Pinpoint the cell where the given text exists, returning its (X, Y) midpoint coordinate. 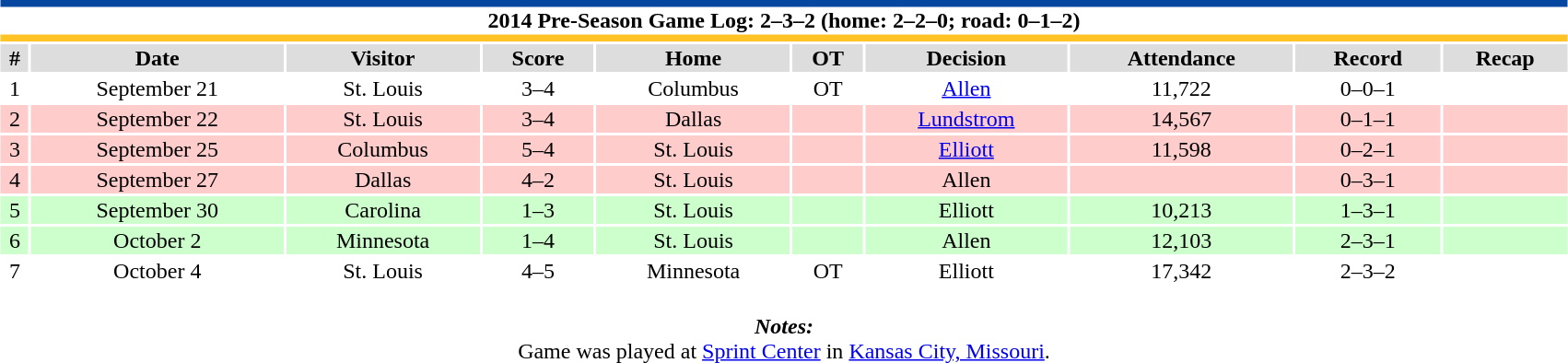
7 (15, 271)
September 25 (157, 149)
Visitor (382, 58)
October 2 (157, 240)
2 (15, 119)
September 30 (157, 210)
Date (157, 58)
6 (15, 240)
0–1–1 (1369, 119)
5–4 (538, 149)
September 22 (157, 119)
Carolina (382, 210)
14,567 (1181, 119)
2–3–2 (1369, 271)
September 27 (157, 180)
11,598 (1181, 149)
2014 Pre-Season Game Log: 2–3–2 (home: 2–2–0; road: 0–1–2) (784, 20)
0–3–1 (1369, 180)
1–3 (538, 210)
4–5 (538, 271)
Attendance (1181, 58)
12,103 (1181, 240)
4–2 (538, 180)
# (15, 58)
3 (15, 149)
Lundstrom (966, 119)
2–3–1 (1369, 240)
September 21 (157, 88)
1–3–1 (1369, 210)
5 (15, 210)
Record (1369, 58)
October 4 (157, 271)
0–2–1 (1369, 149)
Score (538, 58)
1–4 (538, 240)
17,342 (1181, 271)
Decision (966, 58)
11,722 (1181, 88)
Recap (1505, 58)
Home (693, 58)
0–0–1 (1369, 88)
10,213 (1181, 210)
4 (15, 180)
1 (15, 88)
